For the text-containing cell, return its midpoint in [x, y] coordinate format. 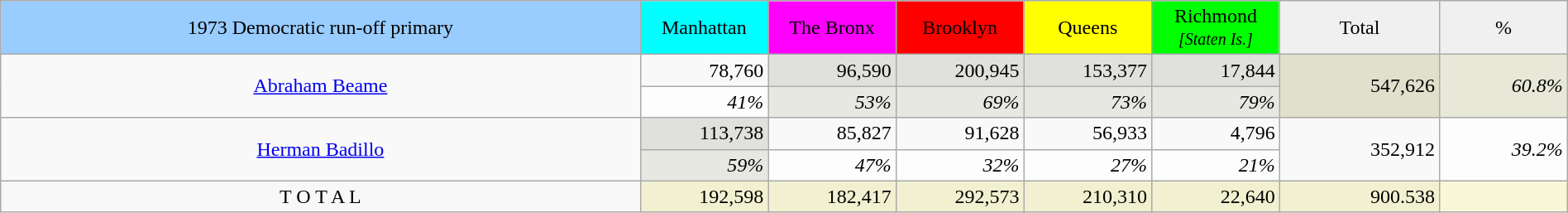
17,844 [1216, 70]
292,573 [959, 196]
182,417 [832, 196]
Manhattan [705, 28]
210,310 [1088, 196]
47% [832, 165]
91,628 [959, 133]
21% [1216, 165]
T O T A L [321, 196]
% [1503, 28]
Total [1360, 28]
85,827 [832, 133]
352,912 [1360, 149]
53% [832, 102]
900.538 [1360, 196]
4,796 [1216, 133]
192,598 [705, 196]
200,945 [959, 70]
78,760 [705, 70]
Queens [1088, 28]
Brooklyn [959, 28]
22,640 [1216, 196]
Abraham Beame [321, 86]
60.8% [1503, 86]
79% [1216, 102]
73% [1088, 102]
69% [959, 102]
32% [959, 165]
59% [705, 165]
96,590 [832, 70]
56,933 [1088, 133]
1973 Democratic run-off primary [321, 28]
547,626 [1360, 86]
Richmond [Staten Is.] [1216, 28]
153,377 [1088, 70]
27% [1088, 165]
39.2% [1503, 149]
The Bronx [832, 28]
113,738 [705, 133]
Herman Badillo [321, 149]
41% [705, 102]
